Return [x, y] of the center of cell containing provided text 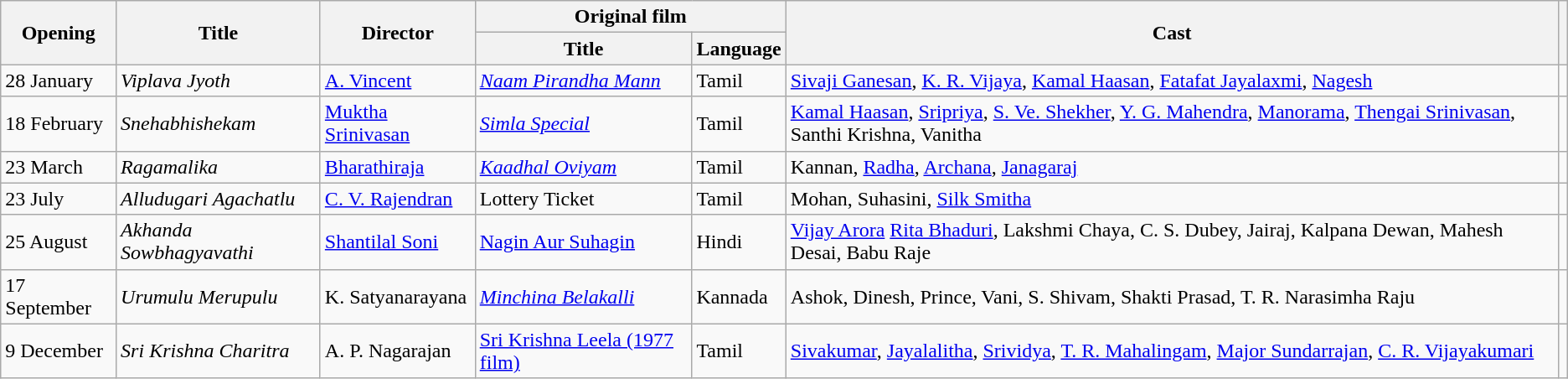
A. Vincent [397, 80]
Opening [59, 33]
Ragamalika [219, 167]
Shantilal Soni [397, 241]
Muktha Srinivasan [397, 124]
Viplava Jyoth [219, 80]
25 August [59, 241]
Akhanda Sowbhagyavathi [219, 241]
Snehabhishekam [219, 124]
Sri Krishna Charitra [219, 350]
28 January [59, 80]
K. Satyanarayana [397, 297]
Mohan, Suhasini, Silk Smitha [1172, 199]
Kannan, Radha, Archana, Janagaraj [1172, 167]
17 September [59, 297]
Minchina Belakalli [583, 297]
Vijay Arora Rita Bhaduri, Lakshmi Chaya, C. S. Dubey, Jairaj, Kalpana Dewan, Mahesh Desai, Babu Raje [1172, 241]
23 March [59, 167]
C. V. Rajendran [397, 199]
Kaadhal Oviyam [583, 167]
Sivakumar, Jayalalitha, Srividya, T. R. Mahalingam, Major Sundarrajan, C. R. Vijayakumari [1172, 350]
Lottery Ticket [583, 199]
Ashok, Dinesh, Prince, Vani, S. Shivam, Shakti Prasad, T. R. Narasimha Raju [1172, 297]
9 December [59, 350]
Hindi [739, 241]
Naam Pirandha Mann [583, 80]
Bharathiraja [397, 167]
18 February [59, 124]
Nagin Aur Suhagin [583, 241]
Simla Special [583, 124]
Sri Krishna Leela (1977 film) [583, 350]
Urumulu Merupulu [219, 297]
Kannada [739, 297]
Language [739, 49]
A. P. Nagarajan [397, 350]
Sivaji Ganesan, K. R. Vijaya, Kamal Haasan, Fatafat Jayalaxmi, Nagesh [1172, 80]
Kamal Haasan, Sripriya, S. Ve. Shekher, Y. G. Mahendra, Manorama, Thengai Srinivasan, Santhi Krishna, Vanitha [1172, 124]
Original film [630, 17]
Director [397, 33]
23 July [59, 199]
Cast [1172, 33]
Alludugari Agachatlu [219, 199]
